Return the (x, y) coordinate for the center point of the cell that contains the specified text.  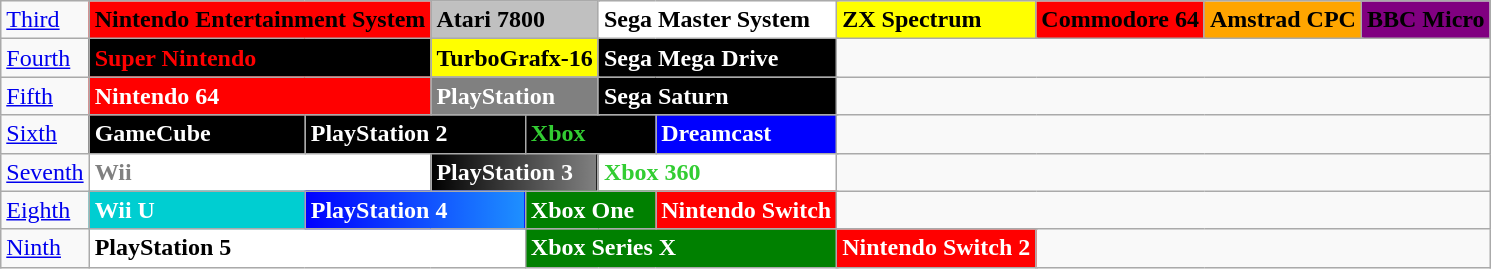
PlayStation 3 (515, 172)
Nintendo Switch (746, 210)
Xbox 360 (717, 172)
TurboGrafx-16 (515, 58)
PlayStation (515, 96)
Xbox One (590, 210)
Commodore 64 (1120, 20)
Wii (260, 172)
Sega Mega Drive (717, 58)
Third (45, 20)
Fifth (45, 96)
Dreamcast (746, 134)
Sixth (45, 134)
Ninth (45, 248)
Fourth (45, 58)
Sega Saturn (717, 96)
Nintendo Entertainment System (260, 20)
PlayStation 4 (415, 210)
Nintendo Switch 2 (936, 248)
Super Nintendo (260, 58)
Sega Master System (717, 20)
Atari 7800 (515, 20)
Nintendo 64 (260, 96)
Xbox (590, 134)
ZX Spectrum (936, 20)
Eighth (45, 210)
PlayStation 5 (307, 248)
Xbox Series X (680, 248)
Wii U (197, 210)
Amstrad CPC (1282, 20)
Seventh (45, 172)
BBC Micro (1426, 20)
GameCube (197, 134)
PlayStation 2 (415, 134)
